Detect which cell encompasses the target text, then output its [x, y] center coordinate. 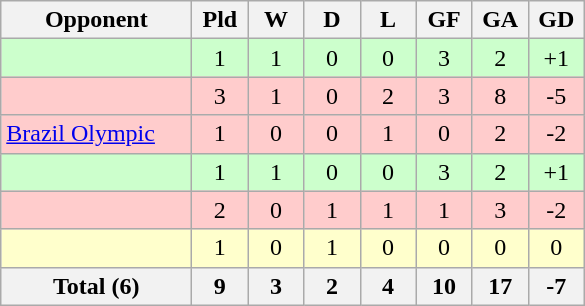
L [388, 20]
GF [444, 20]
-5 [556, 96]
17 [500, 286]
10 [444, 286]
-7 [556, 286]
9 [220, 286]
Pld [220, 20]
Total (6) [96, 286]
W [276, 20]
Opponent [96, 20]
GA [500, 20]
8 [500, 96]
GD [556, 20]
4 [388, 286]
Brazil Olympic [96, 134]
D [332, 20]
